Return [x, y] of the center of cell containing provided text 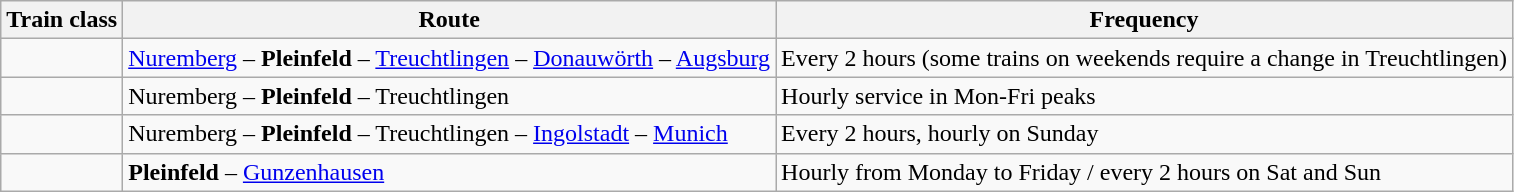
Pleinfeld – Gunzenhausen [450, 172]
Hourly from Monday to Friday / every 2 hours on Sat and Sun [1144, 172]
Every 2 hours, hourly on Sunday [1144, 134]
Nuremberg – Pleinfeld – Treuchtlingen [450, 96]
Nuremberg – Pleinfeld – Treuchtlingen – Ingolstadt – Munich [450, 134]
Frequency [1144, 20]
Train class [62, 20]
Nuremberg – Pleinfeld – Treuchtlingen – Donauwörth – Augsburg [450, 58]
Route [450, 20]
Every 2 hours (some trains on weekends require a change in Treuchtlingen) [1144, 58]
Hourly service in Mon-Fri peaks [1144, 96]
